For the text-containing cell, return its midpoint in (x, y) coordinate format. 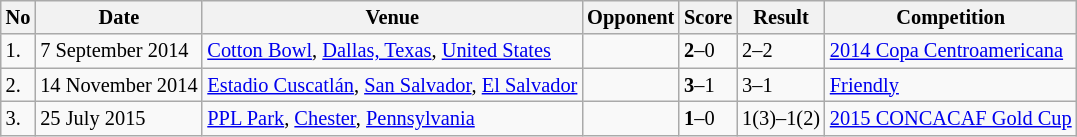
Competition (951, 17)
2015 CONCACAF Gold Cup (951, 118)
Cotton Bowl, Dallas, Texas, United States (392, 51)
1(3)–1(2) (781, 118)
No (18, 17)
Date (118, 17)
25 July 2015 (118, 118)
7 September 2014 (118, 51)
Friendly (951, 85)
14 November 2014 (118, 85)
2–0 (708, 51)
1. (18, 51)
Score (708, 17)
Estadio Cuscatlán, San Salvador, El Salvador (392, 85)
1–0 (708, 118)
Venue (392, 17)
2014 Copa Centroamericana (951, 51)
2–2 (781, 51)
Opponent (630, 17)
3. (18, 118)
PPL Park, Chester, Pennsylvania (392, 118)
2. (18, 85)
Result (781, 17)
